Pinpoint the cell where the given text exists, returning its (x, y) midpoint coordinate. 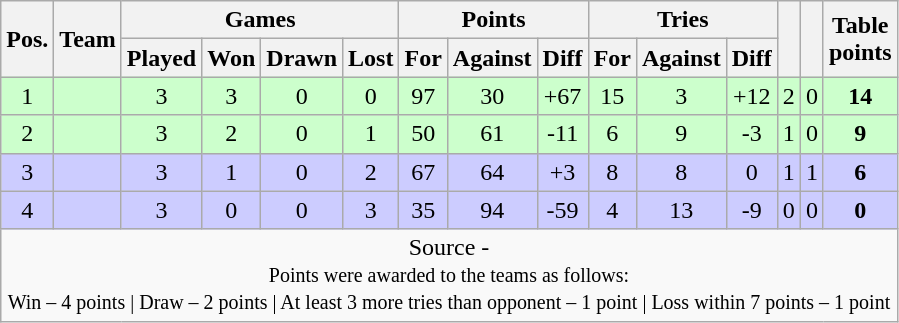
13 (681, 210)
64 (492, 172)
67 (423, 172)
97 (423, 96)
+12 (752, 96)
61 (492, 134)
+67 (562, 96)
-59 (562, 210)
35 (423, 210)
94 (492, 210)
Team (88, 39)
Drawn (302, 58)
Pos. (28, 39)
-11 (562, 134)
Tablepoints (860, 39)
-9 (752, 210)
Games (260, 20)
Lost (371, 58)
+3 (562, 172)
Played (161, 58)
14 (860, 96)
-3 (752, 134)
Points (494, 20)
Won (232, 58)
15 (612, 96)
30 (492, 96)
50 (423, 134)
Tries (682, 20)
